From the cell containing the given text, extract its center point as (X, Y) coordinate. 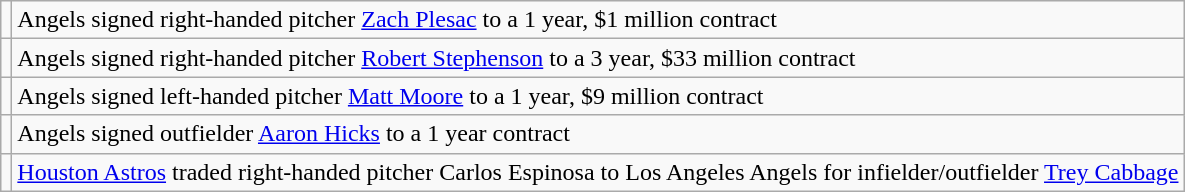
Angels signed right-handed pitcher Zach Plesac to a 1 year, $1 million contract (598, 20)
Angels signed right-handed pitcher Robert Stephenson to a 3 year, $33 million contract (598, 58)
Angels signed outfielder Aaron Hicks to a 1 year contract (598, 134)
Angels signed left-handed pitcher Matt Moore to a 1 year, $9 million contract (598, 96)
Houston Astros traded right-handed pitcher Carlos Espinosa to Los Angeles Angels for infielder/outfielder Trey Cabbage (598, 172)
